From the cell containing the given text, extract its center point as [X, Y] coordinate. 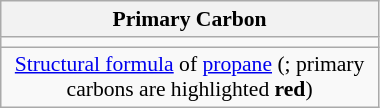
Structural formula of propane (; primary carbons are highlighted red) [190, 78]
Primary Carbon [190, 19]
